Return [X, Y] of the center of cell containing provided text 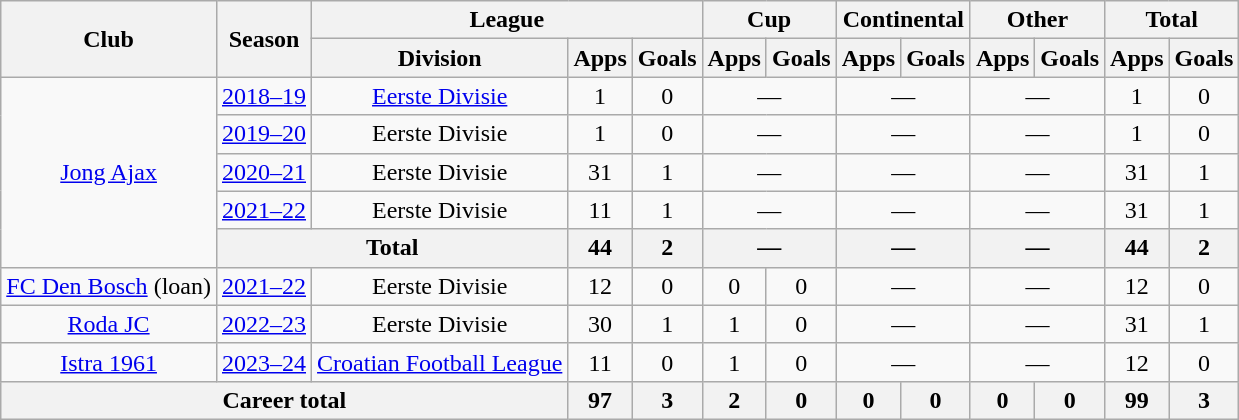
Croatian Football League [440, 362]
FC Den Bosch (loan) [109, 286]
30 [600, 324]
2019–20 [264, 134]
Career total [284, 400]
Roda JC [109, 324]
League [508, 20]
Istra 1961 [109, 362]
99 [1137, 400]
Jong Ajax [109, 172]
2020–21 [264, 172]
2018–19 [264, 96]
2023–24 [264, 362]
Season [264, 39]
Club [109, 39]
Division [440, 58]
Continental [903, 20]
Other [1037, 20]
Cup [769, 20]
2022–23 [264, 324]
97 [600, 400]
